Determine the [X, Y] coordinate at the center of the cell enclosing the given text.  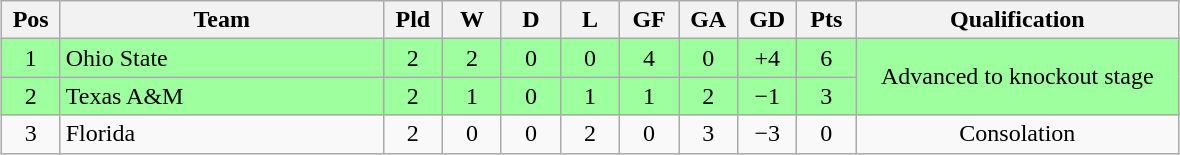
−1 [768, 96]
Florida [222, 134]
−3 [768, 134]
GD [768, 20]
Texas A&M [222, 96]
4 [650, 58]
Ohio State [222, 58]
Team [222, 20]
Pld [412, 20]
Advanced to knockout stage [1018, 77]
Pts [826, 20]
L [590, 20]
Pos [30, 20]
6 [826, 58]
Qualification [1018, 20]
GA [708, 20]
Consolation [1018, 134]
GF [650, 20]
D [530, 20]
W [472, 20]
+4 [768, 58]
